Extract the [X, Y] coordinate from the center of the cell holding the provided text.  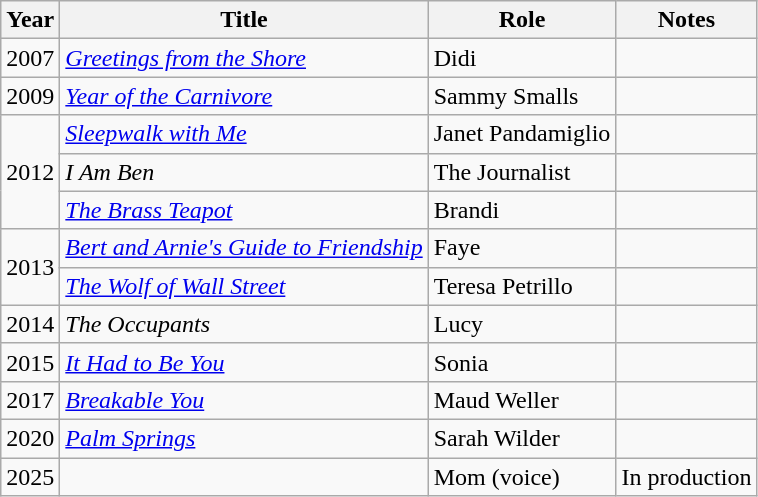
Sammy Smalls [522, 96]
Breakable You [244, 400]
Mom (voice) [522, 477]
2013 [30, 267]
Lucy [522, 324]
Year [30, 20]
2014 [30, 324]
Sonia [522, 362]
2015 [30, 362]
The Brass Teapot [244, 210]
2025 [30, 477]
Teresa Petrillo [522, 286]
Title [244, 20]
Role [522, 20]
Didi [522, 58]
It Had to Be You [244, 362]
Bert and Arnie's Guide to Friendship [244, 248]
Sleepwalk with Me [244, 134]
2007 [30, 58]
2009 [30, 96]
The Journalist [522, 172]
The Wolf of Wall Street [244, 286]
Sarah Wilder [522, 438]
In production [686, 477]
Brandi [522, 210]
I Am Ben [244, 172]
Year of the Carnivore [244, 96]
Faye [522, 248]
2020 [30, 438]
Notes [686, 20]
Palm Springs [244, 438]
The Occupants [244, 324]
2012 [30, 172]
Greetings from the Shore [244, 58]
Janet Pandamiglio [522, 134]
Maud Weller [522, 400]
2017 [30, 400]
